Locate the cell with the specified text and output its (x, y) center coordinate. 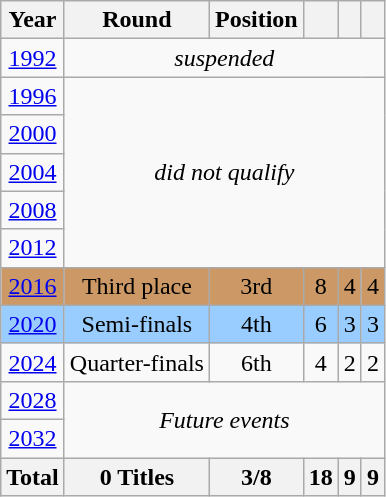
2016 (33, 286)
2012 (33, 248)
0 Titles (136, 477)
Quarter-finals (136, 362)
suspended (224, 58)
2024 (33, 362)
2000 (33, 134)
3rd (256, 286)
Future events (224, 419)
6th (256, 362)
2008 (33, 210)
4th (256, 324)
2020 (33, 324)
Position (256, 20)
6 (320, 324)
1996 (33, 96)
2004 (33, 172)
18 (320, 477)
Semi-finals (136, 324)
did not qualify (224, 172)
1992 (33, 58)
Third place (136, 286)
3/8 (256, 477)
8 (320, 286)
Round (136, 20)
Year (33, 20)
2028 (33, 400)
Total (33, 477)
2032 (33, 438)
